Provide the [X, Y] coordinate of the cell's center where the given text is located.  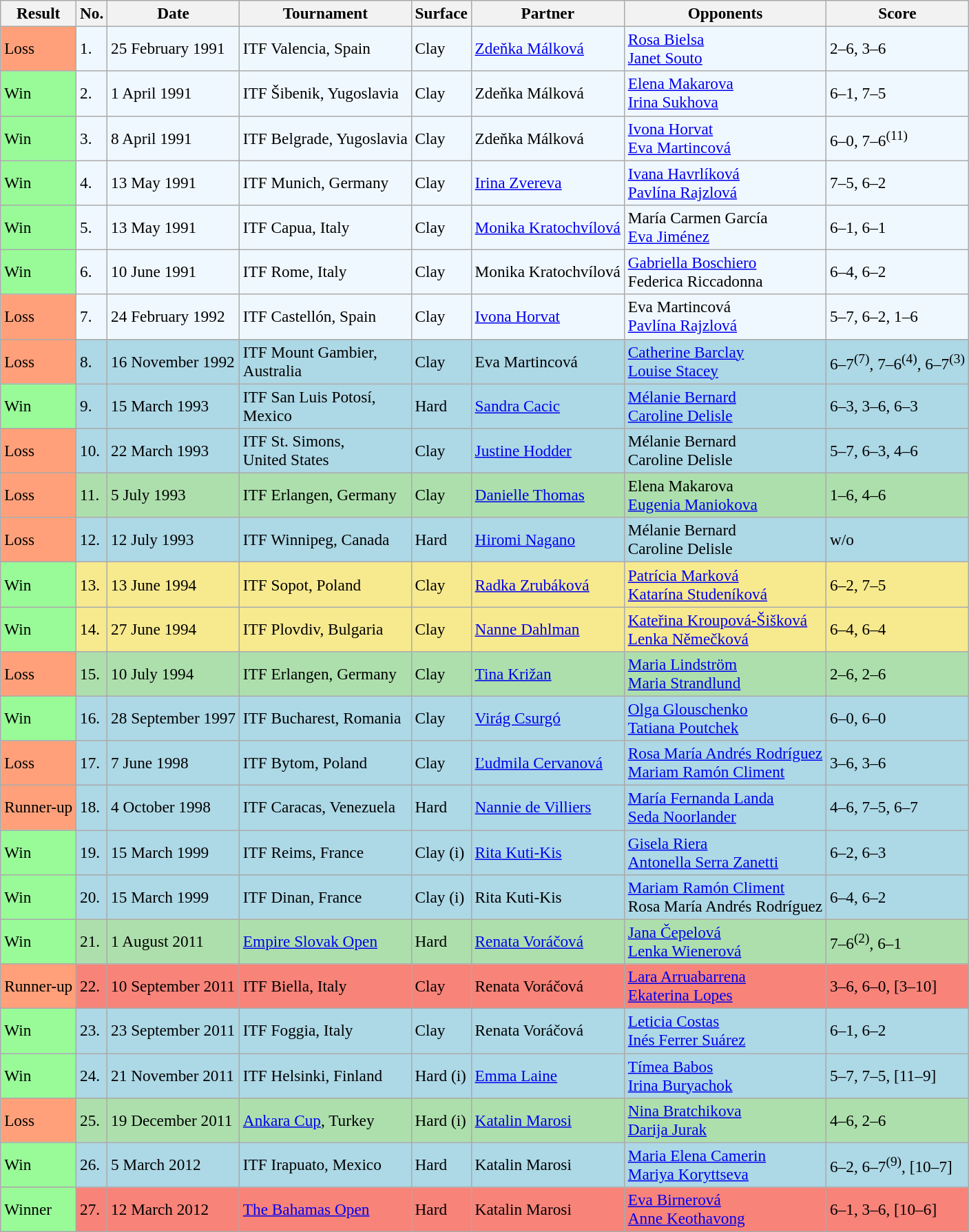
Sandra Cacic [548, 405]
Ivona Horvat [548, 317]
ITF Foggia, Italy [325, 1031]
Gisela Riera Antonella Serra Zanetti [725, 852]
Danielle Thomas [548, 495]
ITF Munich, Germany [325, 182]
Radka Zrubáková [548, 584]
24. [92, 1075]
ITF Sopot, Poland [325, 584]
The Bahamas Open [325, 1209]
6–2, 6–7(9), [10–7] [898, 1164]
ITF St. Simons, United States [325, 451]
22 March 1993 [174, 451]
Date [174, 13]
28 September 1997 [174, 718]
ITF Biella, Italy [325, 985]
19. [92, 852]
26. [92, 1164]
1 April 1991 [174, 94]
Opponents [725, 13]
Mariam Ramón Climent Rosa María Andrés Rodríguez [725, 897]
4 October 1998 [174, 808]
3. [92, 138]
21. [92, 941]
ITF Castellón, Spain [325, 317]
ITF Capua, Italy [325, 227]
12 March 2012 [174, 1209]
1. [92, 48]
Virág Csurgó [548, 718]
Nannie de Villiers [548, 808]
13. [92, 584]
Eva Martincová Pavlína Rajzlová [725, 317]
6–0, 6–0 [898, 718]
23 September 2011 [174, 1031]
7–6(2), 6–1 [898, 941]
Rosa Bielsa Janet Souto [725, 48]
4–6, 7–5, 6–7 [898, 808]
ITF Helsinki, Finland [325, 1075]
1–6, 4–6 [898, 495]
Score [898, 13]
No. [92, 13]
ITF Rome, Italy [325, 271]
18. [92, 808]
3–6, 3–6 [898, 763]
Jana Čepelová Lenka Wienerová [725, 941]
6–0, 7–6(11) [898, 138]
Patrícia Marková Katarína Studeníková [725, 584]
6–1, 3–6, [10–6] [898, 1209]
ITF Šibenik, Yugoslavia [325, 94]
5 July 1993 [174, 495]
ITF Belgrade, Yugoslavia [325, 138]
15. [92, 674]
7–5, 6–2 [898, 182]
Surface [441, 13]
ITF Valencia, Spain [325, 48]
22. [92, 985]
25. [92, 1120]
Nina Bratchikova Darija Jurak [725, 1120]
Maria Elena Camerin Mariya Koryttseva [725, 1164]
ITF Irapuato, Mexico [325, 1164]
6–7(7), 7–6(4), 6–7(3) [898, 361]
Eva Martincová [548, 361]
6–1, 7–5 [898, 94]
Partner [548, 13]
Rosa María Andrés Rodríguez Mariam Ramón Climent [725, 763]
23. [92, 1031]
25 February 1991 [174, 48]
Elena Makarova Irina Sukhova [725, 94]
ITF Mount Gambier, Australia [325, 361]
5–7, 6–2, 1–6 [898, 317]
Emma Laine [548, 1075]
Tina Križan [548, 674]
19 December 2011 [174, 1120]
6–1, 6–2 [898, 1031]
ITF San Luis Potosí, Mexico [325, 405]
2–6, 3–6 [898, 48]
27. [92, 1209]
8. [92, 361]
24 February 1992 [174, 317]
Hiromi Nagano [548, 540]
ITF Dinan, France [325, 897]
Tournament [325, 13]
10. [92, 451]
16. [92, 718]
Empire Slovak Open [325, 941]
Lara Arruabarrena Ekaterina Lopes [725, 985]
8 April 1991 [174, 138]
Ľudmila Cervanová [548, 763]
6–3, 3–6, 6–3 [898, 405]
9. [92, 405]
4–6, 2–6 [898, 1120]
6. [92, 271]
ITF Plovdiv, Bulgaria [325, 628]
ITF Caracas, Venezuela [325, 808]
10 July 1994 [174, 674]
5 March 2012 [174, 1164]
6–2, 6–3 [898, 852]
5–7, 7–5, [11–9] [898, 1075]
Elena Makarova Eugenia Maniokova [725, 495]
2. [92, 94]
13 June 1994 [174, 584]
ITF Bytom, Poland [325, 763]
Ivana Havrlíková Pavlína Rajzlová [725, 182]
12 July 1993 [174, 540]
11. [92, 495]
4. [92, 182]
ITF Bucharest, Romania [325, 718]
5–7, 6–3, 4–6 [898, 451]
1 August 2011 [174, 941]
Result [39, 13]
20. [92, 897]
Eva Birnerová Anne Keothavong [725, 1209]
5. [92, 227]
2–6, 2–6 [898, 674]
Leticia Costas Inés Ferrer Suárez [725, 1031]
7. [92, 317]
15 March 1993 [174, 405]
16 November 1992 [174, 361]
w/o [898, 540]
6–4, 6–4 [898, 628]
María Fernanda Landa Seda Noorlander [725, 808]
Kateřina Kroupová-Šišková Lenka Němečková [725, 628]
Olga Glouschenko Tatiana Poutchek [725, 718]
14. [92, 628]
Gabriella Boschiero Federica Riccadonna [725, 271]
María Carmen García Eva Jiménez [725, 227]
Maria Lindström Maria Strandlund [725, 674]
27 June 1994 [174, 628]
Nanne Dahlman [548, 628]
6–2, 7–5 [898, 584]
21 November 2011 [174, 1075]
ITF Winnipeg, Canada [325, 540]
3–6, 6–0, [3–10] [898, 985]
Tímea Babos Irina Buryachok [725, 1075]
ITF Reims, France [325, 852]
12. [92, 540]
Irina Zvereva [548, 182]
7 June 1998 [174, 763]
17. [92, 763]
Winner [39, 1209]
Ankara Cup, Turkey [325, 1120]
Ivona Horvat Eva Martincová [725, 138]
Justine Hodder [548, 451]
Catherine Barclay Louise Stacey [725, 361]
10 June 1991 [174, 271]
10 September 2011 [174, 985]
6–1, 6–1 [898, 227]
